Find where the given text appears and provide that cell's center as [x, y] coordinate. 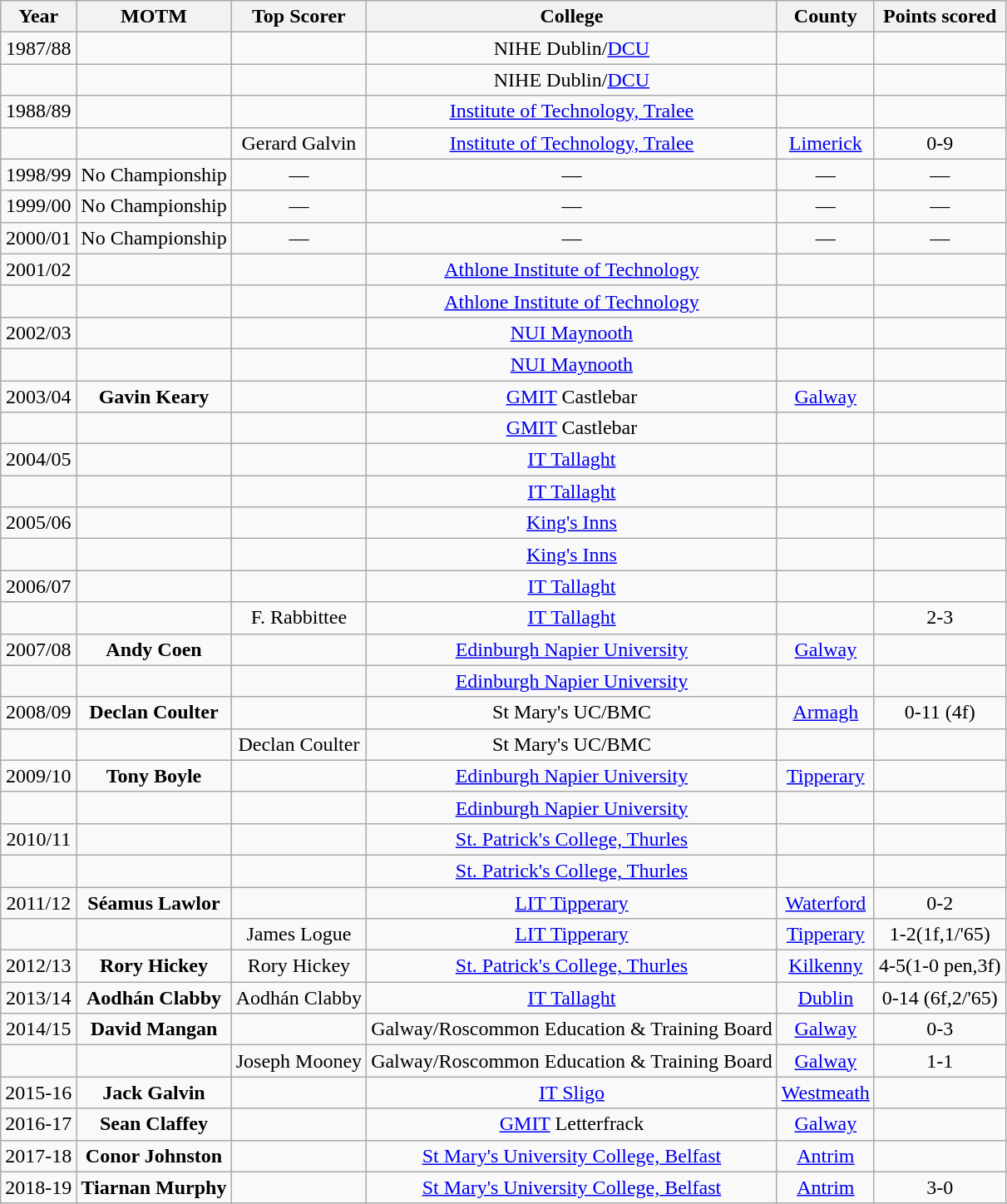
Dublin [825, 998]
GMIT Letterfrack [572, 1124]
1-2(1f,1/'65) [940, 935]
Waterford [825, 902]
Joseph Mooney [299, 1061]
1988/89 [38, 111]
Conor Johnston [154, 1156]
Year [38, 17]
David Mangan [154, 1029]
2006/07 [38, 586]
Sean Claffey [154, 1124]
2012/13 [38, 966]
2003/04 [38, 397]
County [825, 17]
Kilkenny [825, 966]
1987/88 [38, 48]
Points scored [940, 17]
2005/06 [38, 523]
0-9 [940, 143]
2004/05 [38, 460]
4-5(1-0 pen,3f) [940, 966]
2000/01 [38, 238]
Andy Coen [154, 649]
2014/15 [38, 1029]
2009/10 [38, 776]
2001/02 [38, 269]
0-3 [940, 1029]
2015-16 [38, 1093]
Limerick [825, 143]
Tiarnan Murphy [154, 1187]
2017-18 [38, 1156]
F. Rabbittee [299, 618]
1998/99 [38, 175]
2013/14 [38, 998]
2016-17 [38, 1124]
Westmeath [825, 1093]
College [572, 17]
Jack Galvin [154, 1093]
Armagh [825, 713]
Séamus Lawlor [154, 902]
Gerard Galvin [299, 143]
Gavin Keary [154, 397]
3-0 [940, 1187]
2010/11 [38, 839]
MOTM [154, 17]
2002/03 [38, 333]
1-1 [940, 1061]
2007/08 [38, 649]
2011/12 [38, 902]
2-3 [940, 618]
Top Scorer [299, 17]
0-14 (6f,2/'65) [940, 998]
James Logue [299, 935]
1999/00 [38, 206]
0-11 (4f) [940, 713]
0-2 [940, 902]
2008/09 [38, 713]
Tony Boyle [154, 776]
2018-19 [38, 1187]
IT Sligo [572, 1093]
